Pinpoint the cell where the given text exists, returning its (x, y) midpoint coordinate. 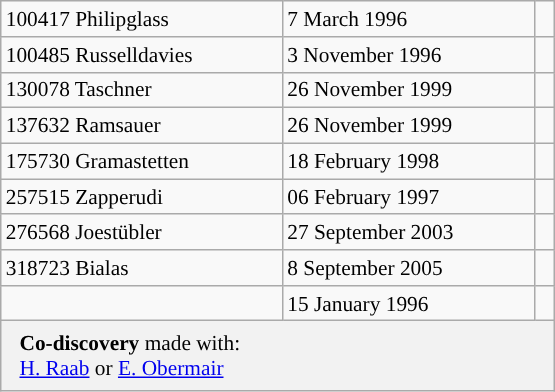
06 February 1997 (408, 197)
100485 Russelldavies (142, 55)
27 September 2003 (408, 232)
18 February 1998 (408, 161)
Co-discovery made with: H. Raab or E. Obermair (278, 356)
318723 Bialas (142, 268)
100417 Philipglass (142, 19)
276568 Joestübler (142, 232)
175730 Gramastetten (142, 161)
8 September 2005 (408, 268)
257515 Zapperudi (142, 197)
137632 Ramsauer (142, 126)
3 November 1996 (408, 55)
7 March 1996 (408, 19)
130078 Taschner (142, 90)
15 January 1996 (408, 303)
